Search for the cell housing the specified text and yield its [X, Y] center coordinate. 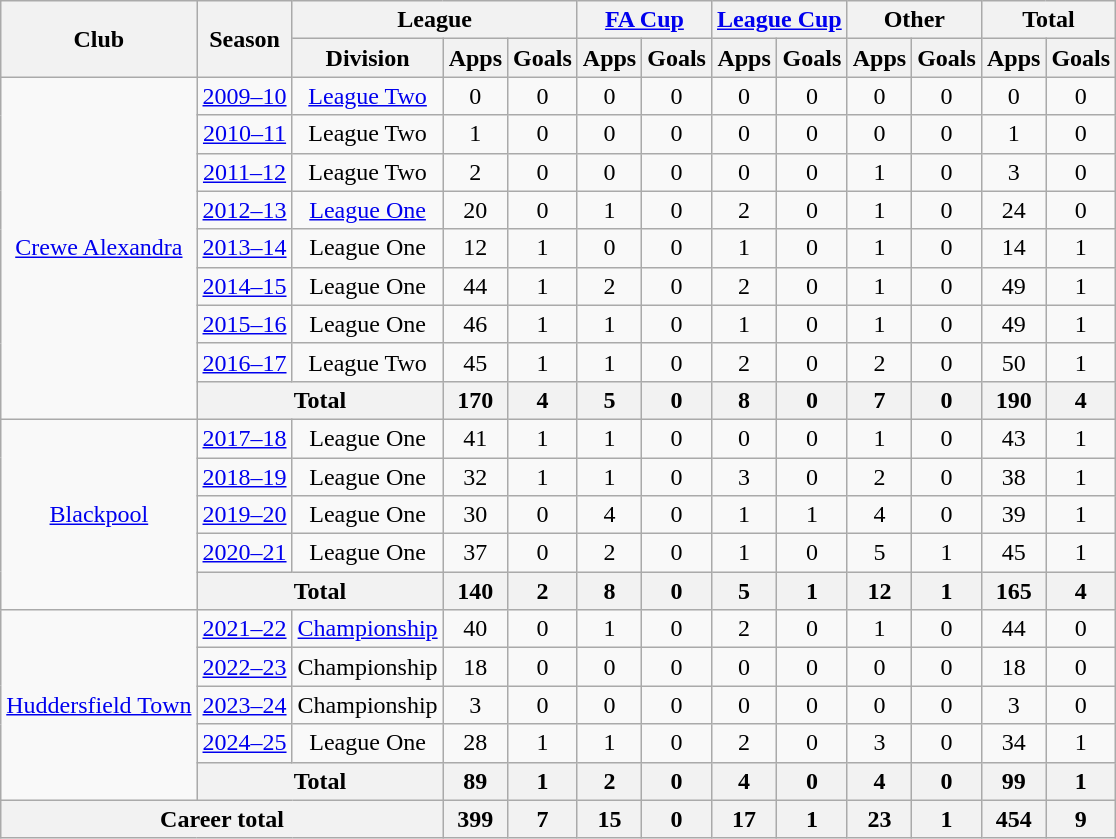
Club [99, 39]
24 [1013, 210]
99 [1013, 781]
Blackpool [99, 514]
2021–22 [244, 629]
23 [879, 819]
Season [244, 39]
FA Cup [644, 20]
38 [1013, 477]
2013–14 [244, 248]
2011–12 [244, 172]
17 [744, 819]
40 [475, 629]
2022–23 [244, 667]
2023–24 [244, 705]
34 [1013, 743]
140 [475, 591]
32 [475, 477]
2015–16 [244, 324]
2016–17 [244, 362]
Crewe Alexandra [99, 248]
20 [475, 210]
2020–21 [244, 553]
Division [368, 58]
37 [475, 553]
2018–19 [244, 477]
9 [1081, 819]
28 [475, 743]
2019–20 [244, 515]
2010–11 [244, 134]
46 [475, 324]
Other [914, 20]
39 [1013, 515]
15 [609, 819]
2012–13 [244, 210]
2009–10 [244, 96]
89 [475, 781]
League Cup [779, 20]
Huddersfield Town [99, 705]
2014–15 [244, 286]
41 [475, 438]
190 [1013, 400]
50 [1013, 362]
2017–18 [244, 438]
League [434, 20]
14 [1013, 248]
Career total [222, 819]
454 [1013, 819]
2024–25 [244, 743]
170 [475, 400]
165 [1013, 591]
43 [1013, 438]
399 [475, 819]
30 [475, 515]
